Find where the given text appears and provide that cell's center as (x, y) coordinate. 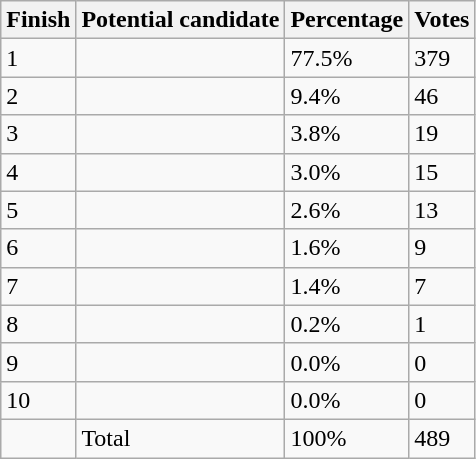
77.5% (347, 58)
0.2% (347, 324)
Finish (38, 20)
1.6% (347, 248)
3 (38, 134)
3.0% (347, 172)
Potential candidate (180, 20)
4 (38, 172)
15 (442, 172)
3.8% (347, 134)
8 (38, 324)
Percentage (347, 20)
6 (38, 248)
Votes (442, 20)
Total (180, 438)
46 (442, 96)
10 (38, 400)
19 (442, 134)
489 (442, 438)
100% (347, 438)
1.4% (347, 286)
379 (442, 58)
2 (38, 96)
9.4% (347, 96)
13 (442, 210)
2.6% (347, 210)
5 (38, 210)
